Identify which cell holds the provided text, then report its [X, Y] central coordinate. 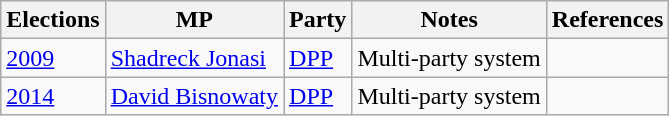
Party [318, 20]
David Bisnowaty [194, 96]
Notes [449, 20]
2014 [53, 96]
Elections [53, 20]
Shadreck Jonasi [194, 58]
MP [194, 20]
References [608, 20]
2009 [53, 58]
